For the text-containing cell, return its midpoint in [X, Y] coordinate format. 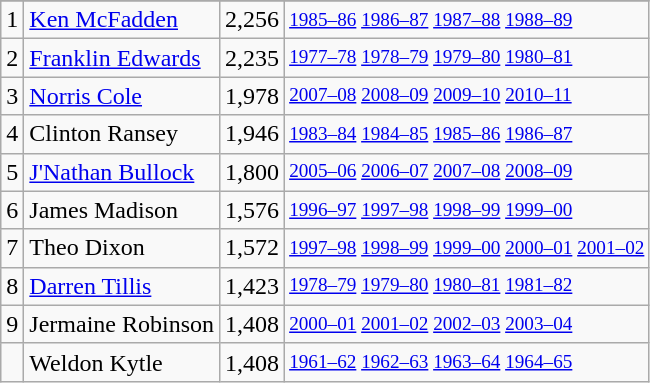
3 [12, 96]
1,572 [252, 248]
1,800 [252, 172]
4 [12, 134]
2,256 [252, 20]
8 [12, 286]
6 [12, 210]
Franklin Edwards [122, 58]
2000–01 2001–02 2002–03 2003–04 [467, 324]
Clinton Ransey [122, 134]
1985–86 1986–87 1987–88 1988–89 [467, 20]
9 [12, 324]
Weldon Kytle [122, 362]
7 [12, 248]
1978–79 1979–80 1980–81 1981–82 [467, 286]
Theo Dixon [122, 248]
1977–78 1978–79 1979–80 1980–81 [467, 58]
1,423 [252, 286]
2 [12, 58]
2,235 [252, 58]
Darren Tillis [122, 286]
1983–84 1984–85 1985–86 1986–87 [467, 134]
1,946 [252, 134]
Norris Cole [122, 96]
2007–08 2008–09 2009–10 2010–11 [467, 96]
1997–98 1998–99 1999–00 2000–01 2001–02 [467, 248]
1961–62 1962–63 1963–64 1964–65 [467, 362]
5 [12, 172]
1,978 [252, 96]
Jermaine Robinson [122, 324]
1996–97 1997–98 1998–99 1999–00 [467, 210]
James Madison [122, 210]
J'Nathan Bullock [122, 172]
2005–06 2006–07 2007–08 2008–09 [467, 172]
1,576 [252, 210]
1 [12, 20]
Ken McFadden [122, 20]
